Return [x, y] of the center of cell containing provided text 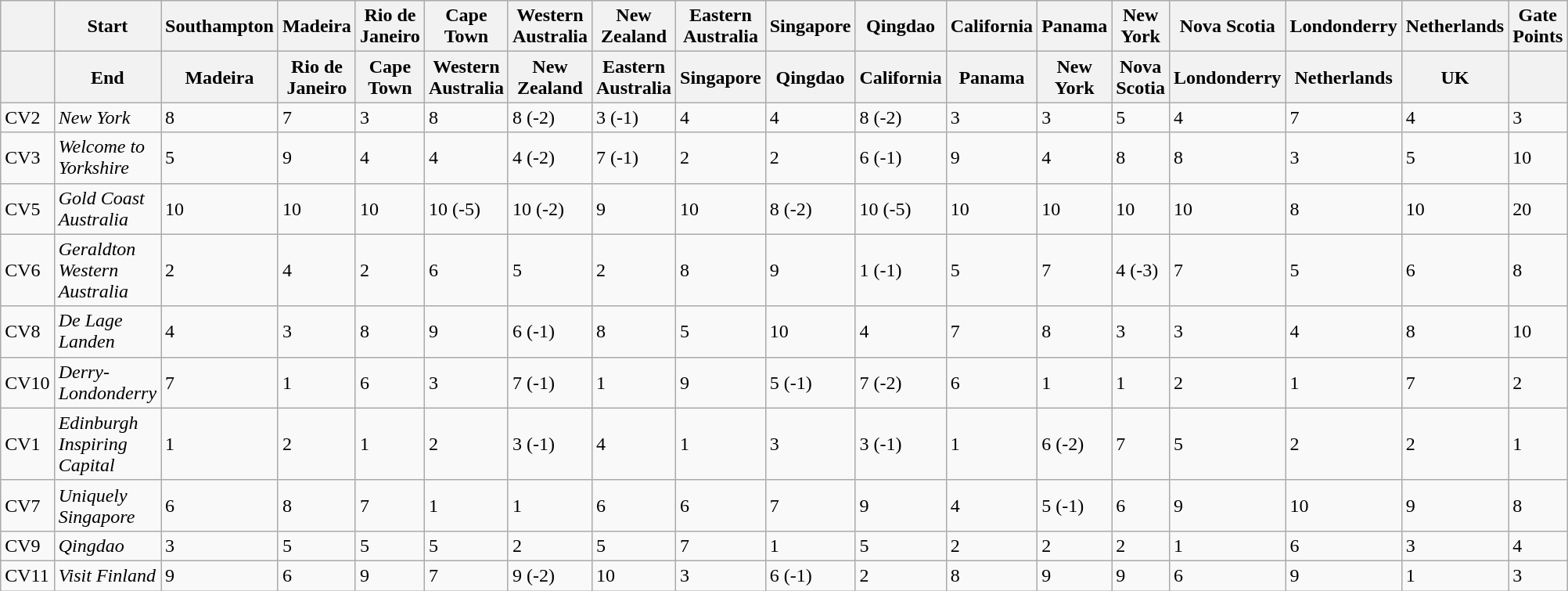
Welcome to Yorkshire [107, 158]
CV8 [27, 332]
Edinburgh Inspiring Capital [107, 444]
Gold Coast Australia [107, 208]
End [107, 77]
CV11 [27, 575]
7 (-2) [901, 382]
4 (-3) [1141, 270]
Geraldton Western Australia [107, 270]
Start [107, 27]
Gate Points [1538, 27]
Southampton [220, 27]
Visit Finland [107, 575]
CV1 [27, 444]
1 (-1) [901, 270]
CV3 [27, 158]
CV9 [27, 546]
CV6 [27, 270]
6 (-2) [1075, 444]
UK [1455, 77]
CV10 [27, 382]
CV5 [27, 208]
9 (-2) [549, 575]
CV2 [27, 117]
CV7 [27, 506]
20 [1538, 208]
Derry-Londonderry [107, 382]
De Lage Landen [107, 332]
4 (-2) [549, 158]
Uniquely Singapore [107, 506]
10 (-2) [549, 208]
